Provide the [x, y] coordinate of the cell's center where the given text is located.  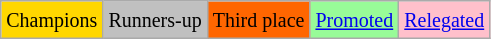
Promoted [354, 20]
Third place [258, 20]
Champions [52, 20]
Runners-up [155, 20]
Relegated [444, 20]
